Locate the cell with the specified text and output its [X, Y] center coordinate. 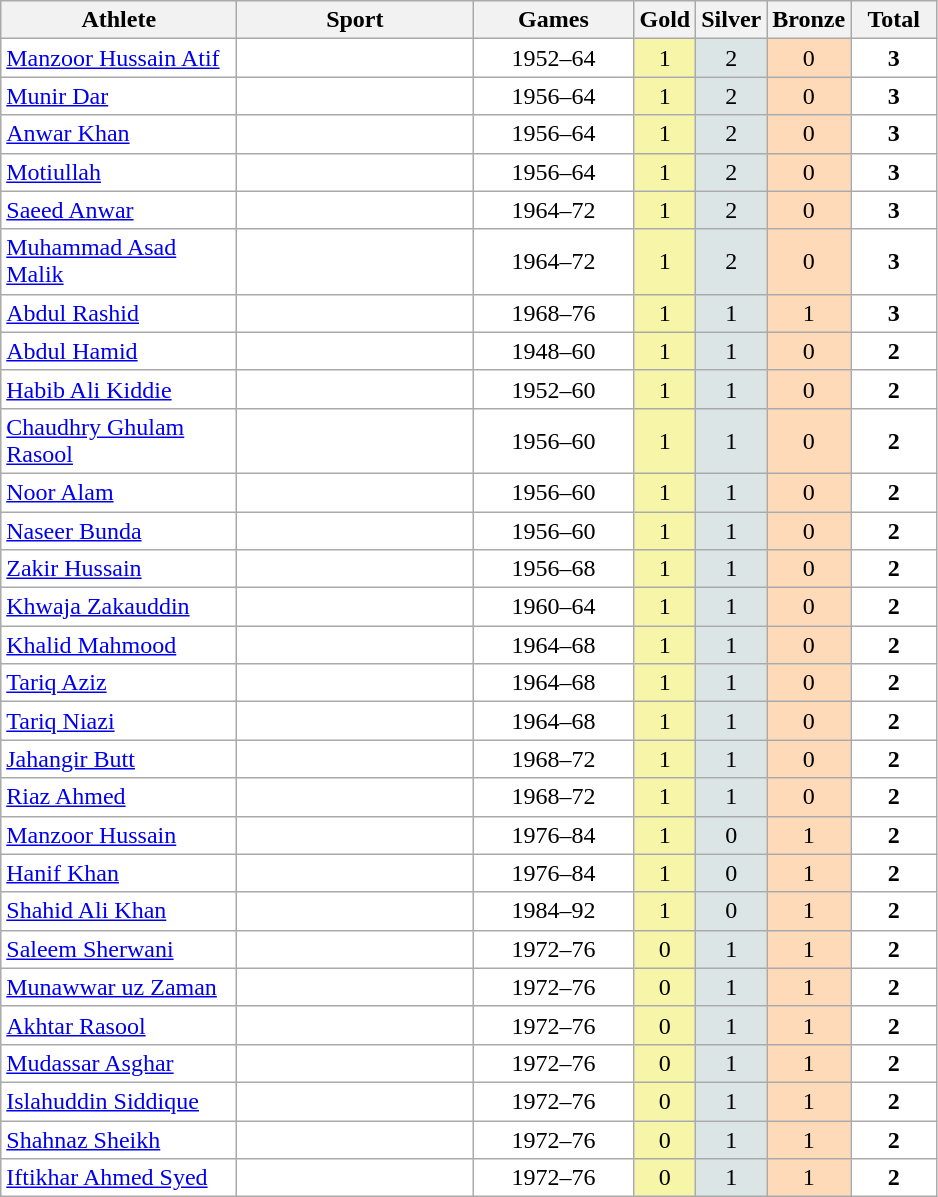
Tariq Niazi [119, 721]
Islahuddin Siddique [119, 1101]
Khwaja Zakauddin [119, 607]
Akhtar Rasool [119, 1025]
Mudassar Asghar [119, 1063]
1956–68 [554, 569]
Habib Ali Kiddie [119, 389]
Anwar Khan [119, 134]
Gold [665, 20]
Iftikhar Ahmed Syed [119, 1178]
1952–60 [554, 389]
Shahid Ali Khan [119, 911]
Games [554, 20]
1968–76 [554, 313]
1952–64 [554, 58]
Zakir Hussain [119, 569]
Munawwar uz Zaman [119, 987]
Manzoor Hussain [119, 835]
Motiullah [119, 172]
Saleem Sherwani [119, 949]
Tariq Aziz [119, 683]
1984–92 [554, 911]
Shahnaz Sheikh [119, 1139]
Silver [732, 20]
Khalid Mahmood [119, 645]
Bronze [809, 20]
Muhammad Asad Malik [119, 262]
Abdul Hamid [119, 351]
Athlete [119, 20]
1960–64 [554, 607]
Total [894, 20]
Naseer Bunda [119, 531]
1948–60 [554, 351]
Riaz Ahmed [119, 797]
Munir Dar [119, 96]
Jahangir Butt [119, 759]
Manzoor Hussain Atif [119, 58]
Saeed Anwar [119, 210]
Abdul Rashid [119, 313]
Noor Alam [119, 492]
Sport [355, 20]
Chaudhry Ghulam Rasool [119, 440]
Hanif Khan [119, 873]
